Detect which cell encompasses the target text, then output its [X, Y] center coordinate. 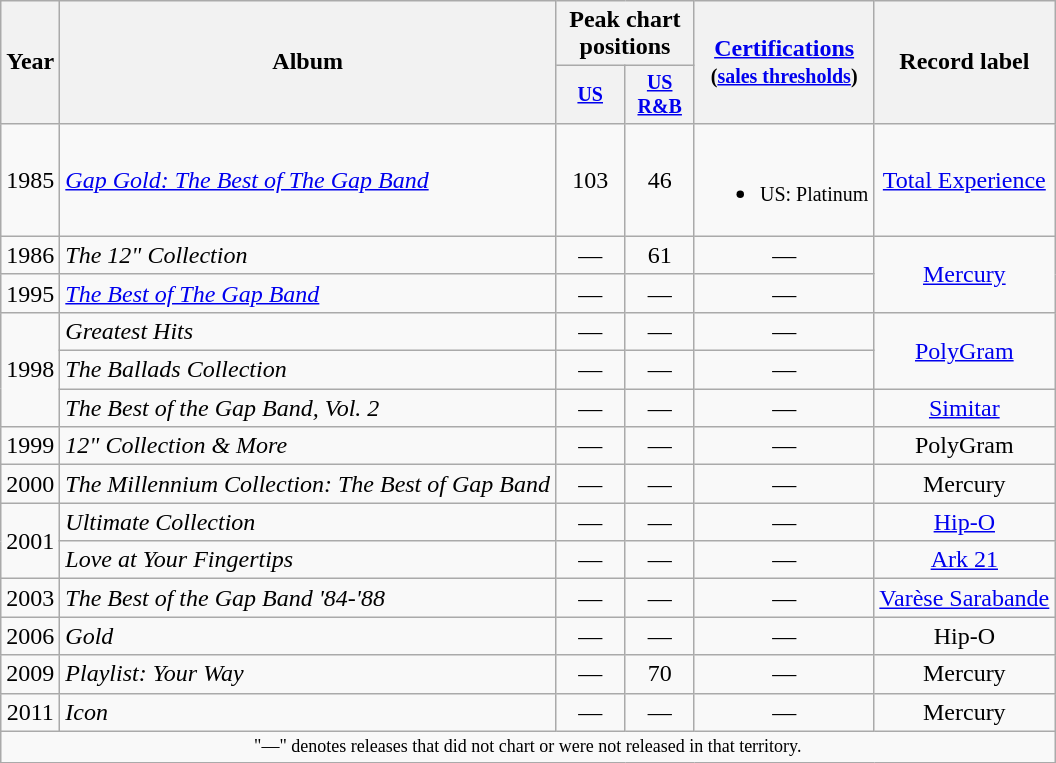
2001 [30, 541]
Gap Gold: The Best of The Gap Band [308, 180]
US: Platinum [784, 180]
Icon [308, 712]
Total Experience [964, 180]
Certifications(sales thresholds) [784, 62]
Ultimate Collection [308, 522]
1995 [30, 293]
2003 [30, 598]
The Best of the Gap Band, Vol. 2 [308, 408]
1998 [30, 369]
The Best of the Gap Band '84-'88 [308, 598]
Love at Your Fingertips [308, 560]
2009 [30, 674]
The Ballads Collection [308, 370]
The Best of The Gap Band [308, 293]
Ark 21 [964, 560]
Year [30, 62]
Simitar [964, 408]
The 12" Collection [308, 255]
1986 [30, 255]
2011 [30, 712]
Varèse Sarabande [964, 598]
Album [308, 62]
"—" denotes releases that did not chart or were not released in that territory. [528, 746]
2000 [30, 484]
USR&B [660, 94]
12" Collection & More [308, 446]
61 [660, 255]
2006 [30, 636]
46 [660, 180]
103 [590, 180]
Playlist: Your Way [308, 674]
The Millennium Collection: The Best of Gap Band [308, 484]
1999 [30, 446]
1985 [30, 180]
US [590, 94]
Greatest Hits [308, 331]
70 [660, 674]
Gold [308, 636]
Record label [964, 62]
Peak chart positions [624, 34]
